Return the [X, Y] coordinate for the center point of the cell that contains the specified text.  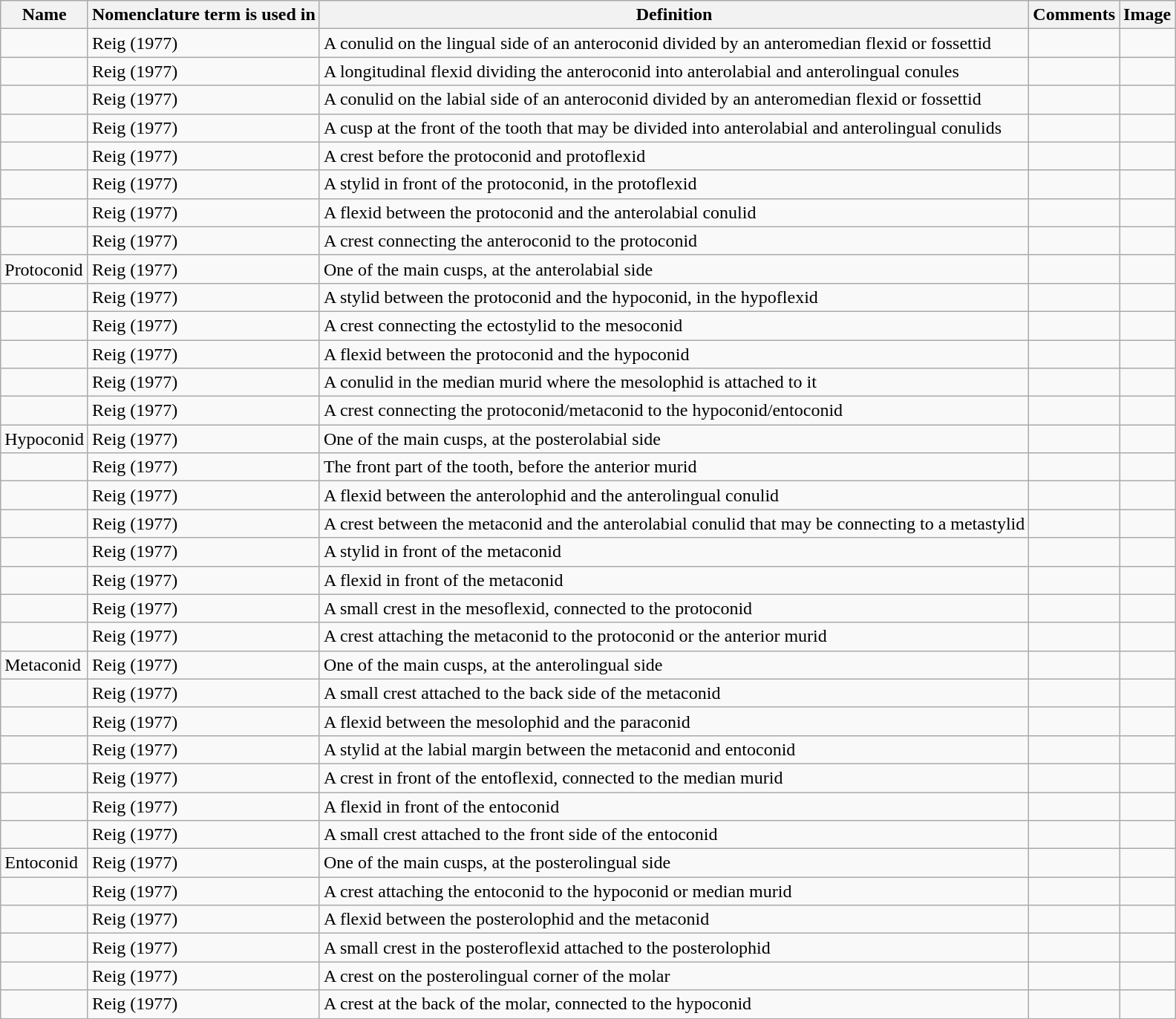
A conulid on the lingual side of an anteroconid divided by an anteromedian flexid or fossettid [674, 43]
A cusp at the front of the tooth that may be divided into anterolabial and anterolingual conulids [674, 128]
A crest connecting the anteroconid to the protoconid [674, 241]
Entoconid [45, 863]
Definition [674, 15]
Metaconid [45, 665]
A stylid at the labial margin between the metaconid and entoconid [674, 749]
A crest connecting the ectostylid to the mesoconid [674, 325]
A flexid between the anterolophid and the anterolingual conulid [674, 495]
A flexid in front of the entoconid [674, 806]
One of the main cusps, at the posterolabial side [674, 439]
The front part of the tooth, before the anterior murid [674, 467]
A crest in front of the entoflexid, connected to the median murid [674, 778]
A stylid in front of the protoconid, in the protoflexid [674, 184]
One of the main cusps, at the posterolingual side [674, 863]
Name [45, 15]
A crest connecting the protoconid/metaconid to the hypoconid/entoconid [674, 411]
A crest at the back of the molar, connected to the hypoconid [674, 1004]
One of the main cusps, at the anterolabial side [674, 269]
Nomenclature term is used in [203, 15]
A flexid between the protoconid and the anterolabial conulid [674, 212]
Hypoconid [45, 439]
Image [1148, 15]
One of the main cusps, at the anterolingual side [674, 665]
Comments [1074, 15]
A flexid between the mesolophid and the paraconid [674, 721]
A small crest in the mesoflexid, connected to the protoconid [674, 608]
A stylid in front of the metaconid [674, 552]
A conulid on the labial side of an anteroconid divided by an anteromedian flexid or fossettid [674, 100]
Protoconid [45, 269]
A small crest in the posteroflexid attached to the posterolophid [674, 948]
A flexid in front of the metaconid [674, 580]
A small crest attached to the front side of the entoconid [674, 835]
A flexid between the posterolophid and the metaconid [674, 919]
A crest attaching the entoconid to the hypoconid or median murid [674, 891]
A small crest attached to the back side of the metaconid [674, 693]
A longitudinal flexid dividing the anteroconid into anterolabial and anterolingual conules [674, 71]
A crest attaching the metaconid to the protoconid or the anterior murid [674, 637]
A crest on the posterolingual corner of the molar [674, 976]
A crest between the metaconid and the anterolabial conulid that may be connecting to a metastylid [674, 524]
A flexid between the protoconid and the hypoconid [674, 354]
A conulid in the median murid where the mesolophid is attached to it [674, 382]
A stylid between the protoconid and the hypoconid, in the hypoflexid [674, 297]
A crest before the protoconid and protoflexid [674, 156]
